Output the (x, y) coordinate of the center of the cell containing the given text.  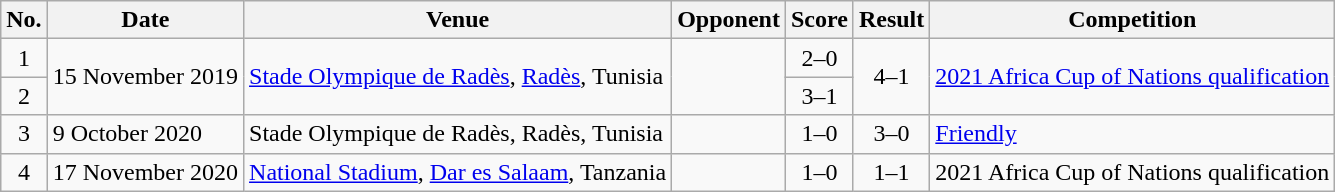
3–0 (891, 134)
1 (24, 58)
2 (24, 96)
Competition (1132, 20)
Friendly (1132, 134)
1–1 (891, 172)
Venue (458, 20)
National Stadium, Dar es Salaam, Tanzania (458, 172)
4 (24, 172)
4–1 (891, 77)
17 November 2020 (145, 172)
15 November 2019 (145, 77)
Score (819, 20)
No. (24, 20)
3 (24, 134)
Date (145, 20)
Opponent (729, 20)
2–0 (819, 58)
3–1 (819, 96)
9 October 2020 (145, 134)
Result (891, 20)
